Provide the (x, y) coordinate of the cell's center where the given text is located.  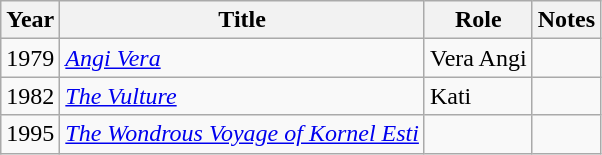
1979 (30, 58)
The Wondrous Voyage of Kornel Esti (242, 134)
Year (30, 20)
Title (242, 20)
Angi Vera (242, 58)
Role (478, 20)
1995 (30, 134)
Notes (566, 20)
Kati (478, 96)
Vera Angi (478, 58)
1982 (30, 96)
The Vulture (242, 96)
